Return the [X, Y] coordinate for the center point of the cell that contains the specified text.  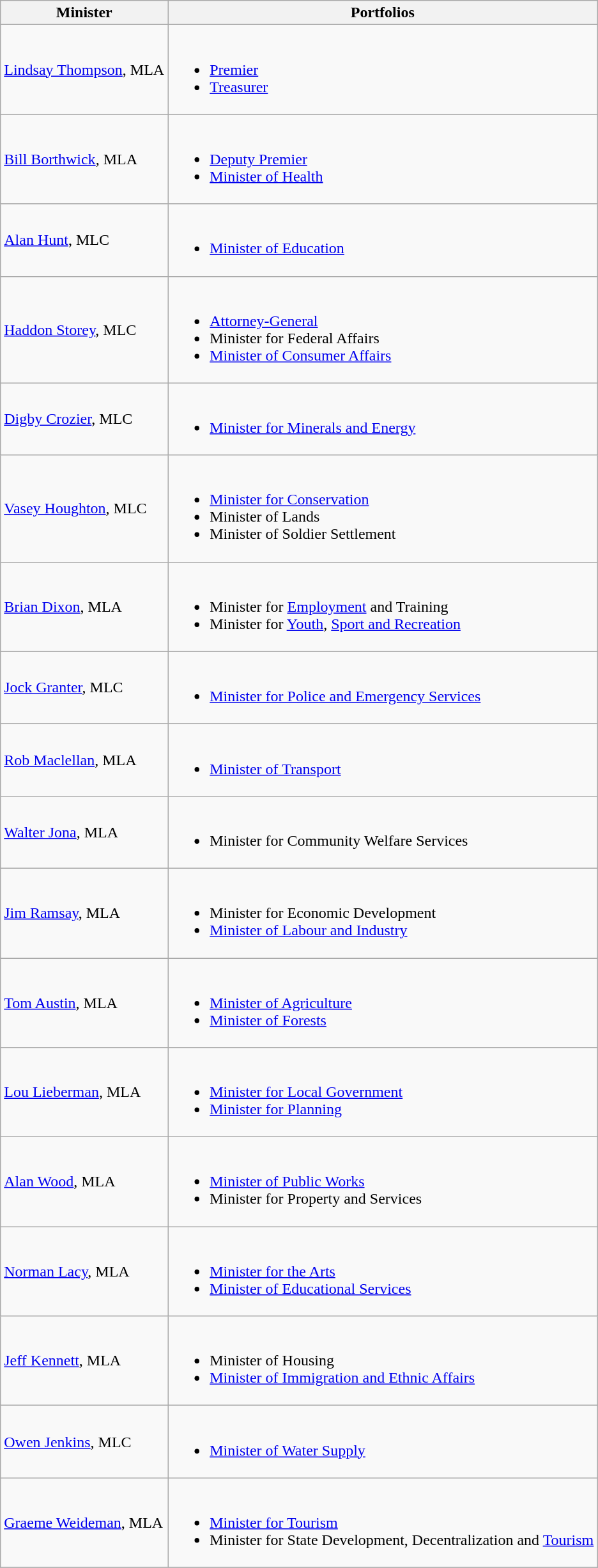
Tom Austin, MLA [84, 1002]
Portfolios [383, 13]
Jeff Kennett, MLA [84, 1361]
Attorney-GeneralMinister for Federal AffairsMinister of Consumer Affairs [383, 330]
Minister for the ArtsMinister of Educational Services [383, 1271]
Graeme Weideman, MLA [84, 1523]
Minister of HousingMinister of Immigration and Ethnic Affairs [383, 1361]
Minister for Police and Emergency Services [383, 688]
Minister for Economic DevelopmentMinister of Labour and Industry [383, 913]
Alan Wood, MLA [84, 1182]
Minister for Community Welfare Services [383, 832]
Jock Granter, MLC [84, 688]
Alan Hunt, MLC [84, 240]
Minister [84, 13]
Minister for ConservationMinister of LandsMinister of Soldier Settlement [383, 509]
Minister for TourismMinister for State Development, Decentralization and Tourism [383, 1523]
Deputy PremierMinister of Health [383, 159]
Minister for Employment and TrainingMinister for Youth, Sport and Recreation [383, 607]
Minister of Transport [383, 759]
Minister of Education [383, 240]
Minister of Water Supply [383, 1442]
Brian Dixon, MLA [84, 607]
Vasey Houghton, MLC [84, 509]
Lou Lieberman, MLA [84, 1092]
Norman Lacy, MLA [84, 1271]
Digby Crozier, MLC [84, 419]
PremierTreasurer [383, 70]
Minister for Local GovernmentMinister for Planning [383, 1092]
Minister for Minerals and Energy [383, 419]
Owen Jenkins, MLC [84, 1442]
Minister of Public WorksMinister for Property and Services [383, 1182]
Rob Maclellan, MLA [84, 759]
Lindsay Thompson, MLA [84, 70]
Jim Ramsay, MLA [84, 913]
Haddon Storey, MLC [84, 330]
Minister of AgricultureMinister of Forests [383, 1002]
Walter Jona, MLA [84, 832]
Bill Borthwick, MLA [84, 159]
